Return (x, y) of the center of cell containing provided text 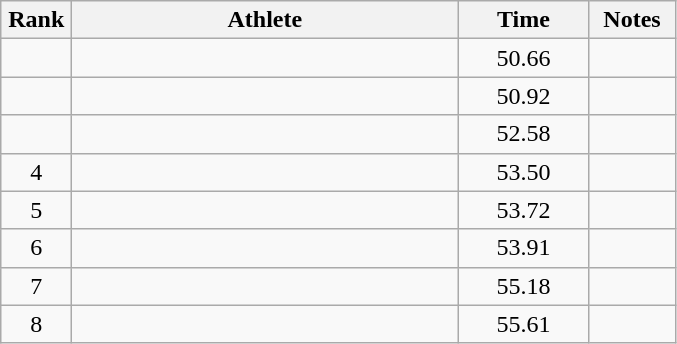
53.72 (524, 210)
53.91 (524, 248)
4 (36, 172)
5 (36, 210)
55.18 (524, 286)
55.61 (524, 324)
52.58 (524, 134)
Rank (36, 20)
53.50 (524, 172)
Time (524, 20)
Notes (632, 20)
Athlete (265, 20)
6 (36, 248)
50.92 (524, 96)
8 (36, 324)
7 (36, 286)
50.66 (524, 58)
